Return the (x, y) coordinate for the center point of the cell that contains the specified text.  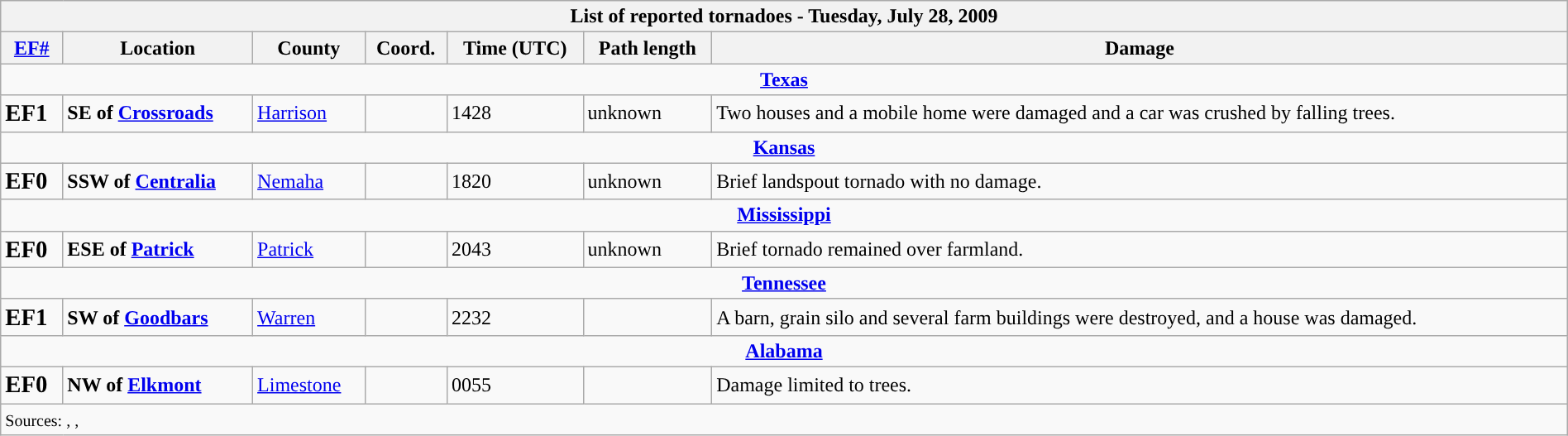
County (309, 48)
1820 (514, 181)
Nemaha (309, 181)
Damage limited to trees. (1140, 385)
Warren (309, 317)
1428 (514, 113)
SSW of Centralia (158, 181)
0055 (514, 385)
Damage (1140, 48)
Limestone (309, 385)
Mississippi (784, 215)
ESE of Patrick (158, 249)
EF# (31, 48)
2043 (514, 249)
Kansas (784, 147)
2232 (514, 317)
NW of Elkmont (158, 385)
List of reported tornadoes - Tuesday, July 28, 2009 (784, 17)
Coord. (405, 48)
Time (UTC) (514, 48)
SE of Crossroads (158, 113)
Two houses and a mobile home were damaged and a car was crushed by falling trees. (1140, 113)
SW of Goodbars (158, 317)
Texas (784, 79)
Brief landspout tornado with no damage. (1140, 181)
A barn, grain silo and several farm buildings were destroyed, and a house was damaged. (1140, 317)
Location (158, 48)
Path length (648, 48)
Patrick (309, 249)
Brief tornado remained over farmland. (1140, 249)
Alabama (784, 351)
Tennessee (784, 283)
Harrison (309, 113)
Sources: , , (784, 419)
